Return (x, y) of the center of cell containing provided text 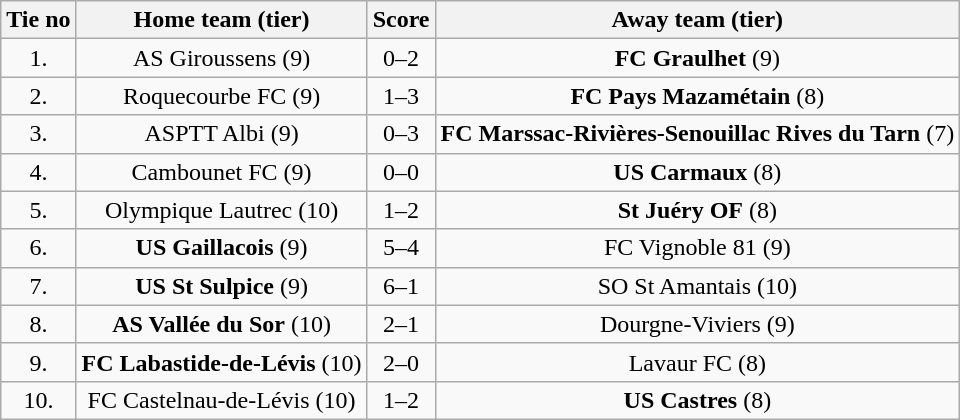
SO St Amantais (10) (698, 286)
3. (38, 134)
US Carmaux (8) (698, 172)
0–3 (401, 134)
6. (38, 248)
FC Graulhet (9) (698, 58)
Olympique Lautrec (10) (222, 210)
Away team (tier) (698, 20)
1–3 (401, 96)
US Gaillacois (9) (222, 248)
US Castres (8) (698, 400)
Lavaur FC (8) (698, 362)
2–0 (401, 362)
Dourgne-Viviers (9) (698, 324)
1. (38, 58)
FC Marssac-Rivières-Senouillac Rives du Tarn (7) (698, 134)
Score (401, 20)
0–2 (401, 58)
7. (38, 286)
9. (38, 362)
2. (38, 96)
FC Pays Mazamétain (8) (698, 96)
FC Vignoble 81 (9) (698, 248)
AS Giroussens (9) (222, 58)
0–0 (401, 172)
6–1 (401, 286)
Home team (tier) (222, 20)
2–1 (401, 324)
8. (38, 324)
Tie no (38, 20)
FC Castelnau-de-Lévis (10) (222, 400)
Roquecourbe FC (9) (222, 96)
US St Sulpice (9) (222, 286)
St Juéry OF (8) (698, 210)
Cambounet FC (9) (222, 172)
AS Vallée du Sor (10) (222, 324)
FC Labastide-de-Lévis (10) (222, 362)
5. (38, 210)
10. (38, 400)
4. (38, 172)
5–4 (401, 248)
ASPTT Albi (9) (222, 134)
